Scan for the cell matching the given text and deliver its (X, Y) coordinate at center. 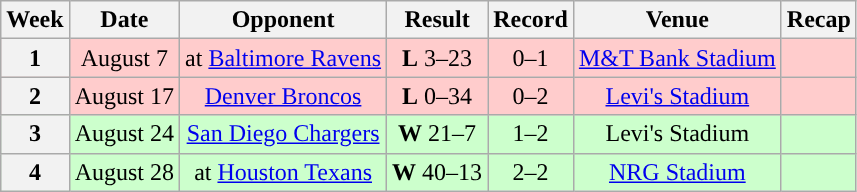
W 40–13 (438, 172)
3 (35, 134)
Date (124, 20)
Result (438, 20)
1 (35, 58)
at Baltimore Ravens (284, 58)
August 24 (124, 134)
0–2 (531, 96)
2–2 (531, 172)
4 (35, 172)
San Diego Chargers (284, 134)
M&T Bank Stadium (677, 58)
Record (531, 20)
1–2 (531, 134)
0–1 (531, 58)
Venue (677, 20)
NRG Stadium (677, 172)
Recap (818, 20)
at Houston Texans (284, 172)
Week (35, 20)
Denver Broncos (284, 96)
Opponent (284, 20)
W 21–7 (438, 134)
August 7 (124, 58)
L 0–34 (438, 96)
August 17 (124, 96)
L 3–23 (438, 58)
2 (35, 96)
August 28 (124, 172)
